Determine the [x, y] coordinate at the center of the cell enclosing the given text.  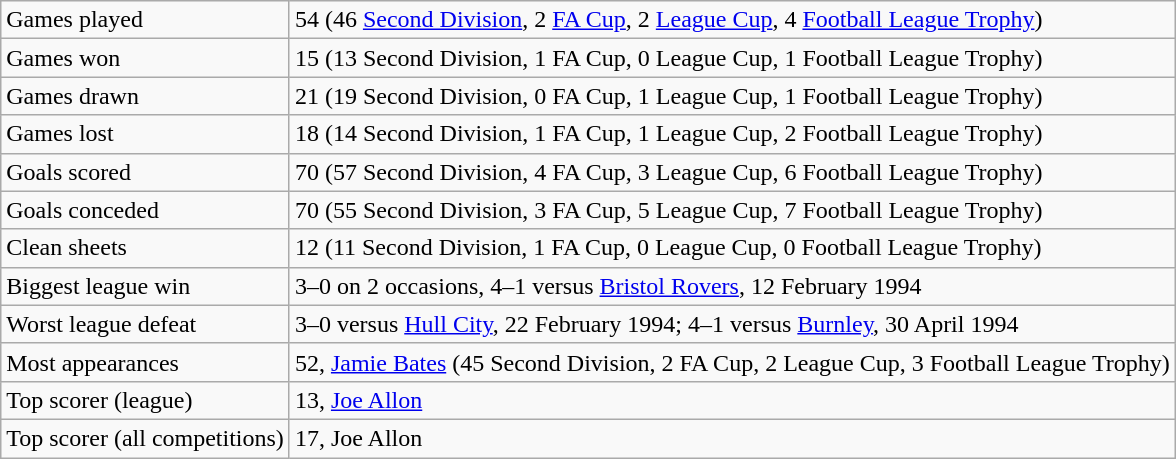
Top scorer (league) [146, 400]
Goals conceded [146, 210]
3–0 on 2 occasions, 4–1 versus Bristol Rovers, 12 February 1994 [732, 286]
Biggest league win [146, 286]
13, Joe Allon [732, 400]
Goals scored [146, 172]
70 (55 Second Division, 3 FA Cup, 5 League Cup, 7 Football League Trophy) [732, 210]
17, Joe Allon [732, 438]
3–0 versus Hull City, 22 February 1994; 4–1 versus Burnley, 30 April 1994 [732, 324]
Top scorer (all competitions) [146, 438]
Games drawn [146, 96]
54 (46 Second Division, 2 FA Cup, 2 League Cup, 4 Football League Trophy) [732, 20]
Most appearances [146, 362]
Games played [146, 20]
70 (57 Second Division, 4 FA Cup, 3 League Cup, 6 Football League Trophy) [732, 172]
Clean sheets [146, 248]
12 (11 Second Division, 1 FA Cup, 0 League Cup, 0 Football League Trophy) [732, 248]
Worst league defeat [146, 324]
52, Jamie Bates (45 Second Division, 2 FA Cup, 2 League Cup, 3 Football League Trophy) [732, 362]
18 (14 Second Division, 1 FA Cup, 1 League Cup, 2 Football League Trophy) [732, 134]
21 (19 Second Division, 0 FA Cup, 1 League Cup, 1 Football League Trophy) [732, 96]
Games won [146, 58]
15 (13 Second Division, 1 FA Cup, 0 League Cup, 1 Football League Trophy) [732, 58]
Games lost [146, 134]
